Search for the cell housing the specified text and yield its [x, y] center coordinate. 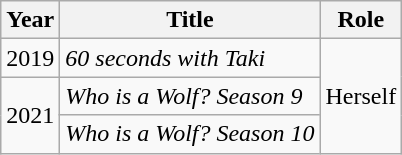
Title [190, 20]
2021 [30, 115]
Herself [361, 96]
Who is a Wolf? Season 10 [190, 134]
Role [361, 20]
Year [30, 20]
Who is a Wolf? Season 9 [190, 96]
60 seconds with Taki [190, 58]
2019 [30, 58]
